Capture the cell that displays the provided text and extract its (x, y) central coordinate. 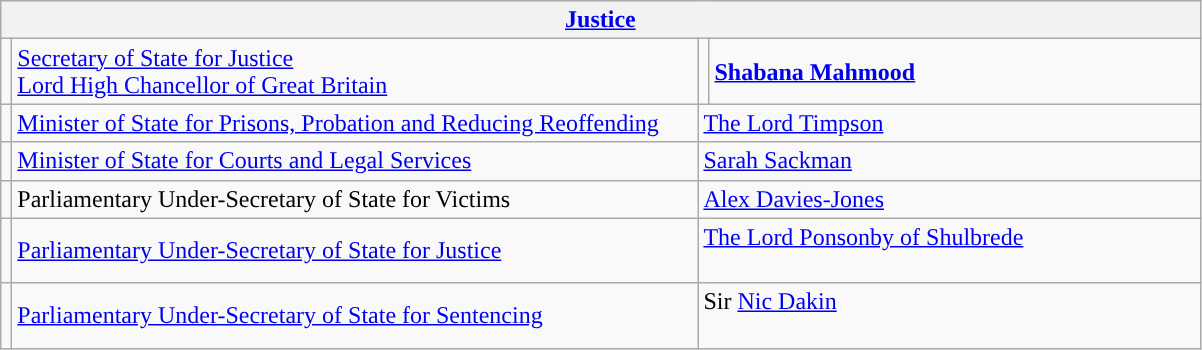
Minister of State for Courts and Legal Services (355, 161)
Parliamentary Under-Secretary of State for Sentencing (355, 316)
Alex Davies-Jones (949, 199)
Sarah Sackman (949, 161)
Secretary of State for JusticeLord High Chancellor of Great Britain (355, 72)
The Lord Timpson (949, 123)
Sir Nic Dakin (949, 316)
Parliamentary Under-Secretary of State for Victims (355, 199)
Justice (600, 20)
The Lord Ponsonby of Shulbrede (949, 250)
Minister of State for Prisons, Probation and Reducing Reoffending (355, 123)
Shabana Mahmood (954, 72)
Parliamentary Under-Secretary of State for Justice (355, 250)
